Search for the cell housing the specified text and yield its (x, y) center coordinate. 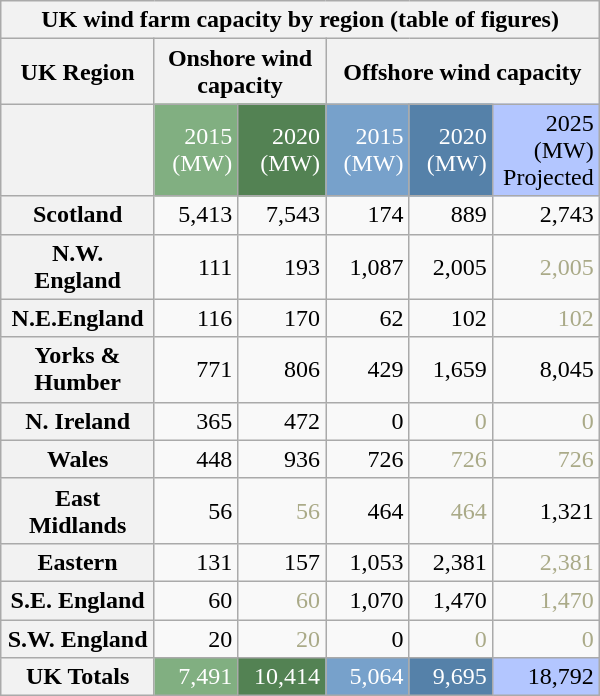
2025 (MW)Projected (546, 150)
936 (282, 459)
Scotland (78, 215)
N. Ireland (78, 421)
472 (282, 421)
S.E. England (78, 600)
429 (368, 370)
131 (196, 562)
9,695 (450, 677)
Onshore wind capacity (240, 72)
Eastern (78, 562)
Yorks & Humber (78, 370)
5,064 (368, 677)
1,087 (368, 266)
448 (196, 459)
157 (282, 562)
5,413 (196, 215)
193 (282, 266)
East Midlands (78, 510)
116 (196, 318)
7,543 (282, 215)
771 (196, 370)
111 (196, 266)
889 (450, 215)
UK Region (78, 72)
365 (196, 421)
S.W. England (78, 639)
2,743 (546, 215)
UK wind farm capacity by region (table of figures) (300, 20)
170 (282, 318)
174 (368, 215)
10,414 (282, 677)
1,659 (450, 370)
Offshore wind capacity (463, 72)
7,491 (196, 677)
UK Totals (78, 677)
806 (282, 370)
Wales (78, 459)
N.W. England (78, 266)
8,045 (546, 370)
N.E.England (78, 318)
1,053 (368, 562)
62 (368, 318)
1,321 (546, 510)
18,792 (546, 677)
1,070 (368, 600)
